Detect which cell encompasses the target text, then output its (x, y) center coordinate. 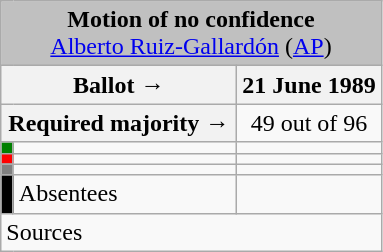
Absentees (125, 194)
Ballot → (119, 85)
Sources (191, 232)
Motion of no confidenceAlberto Ruiz-Gallardón (AP) (191, 34)
49 out of 96 (309, 123)
Required majority → (119, 123)
21 June 1989 (309, 85)
